Pinpoint the cell where the given text exists, returning its [X, Y] midpoint coordinate. 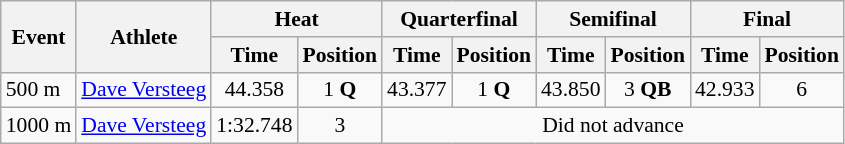
Heat [296, 19]
Final [767, 19]
Athlete [144, 36]
43.377 [416, 90]
6 [801, 90]
Semifinal [613, 19]
Quarterfinal [459, 19]
Event [38, 36]
3 QB [648, 90]
1000 m [38, 126]
44.358 [254, 90]
1:32.748 [254, 126]
43.850 [570, 90]
Did not advance [613, 126]
3 [340, 126]
42.933 [724, 90]
500 m [38, 90]
